Find where the given text appears and provide that cell's center as (X, Y) coordinate. 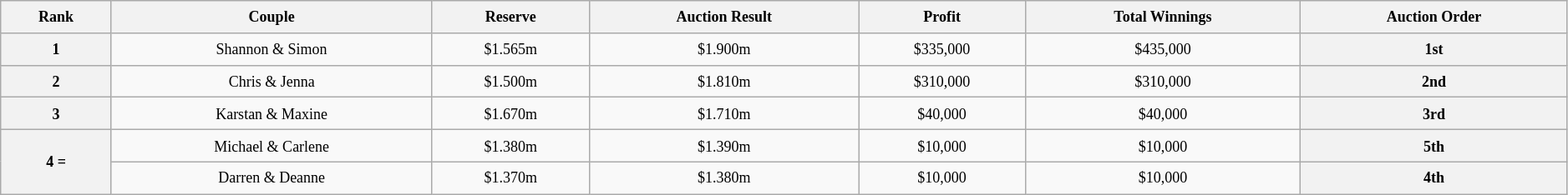
$1.390m (724, 145)
$1.500m (511, 82)
1st (1434, 48)
Auction Result (724, 17)
2nd (1434, 82)
$1.900m (724, 48)
5th (1434, 145)
4th (1434, 178)
3rd (1434, 113)
Couple (271, 17)
1 (57, 48)
$1.565m (511, 48)
Michael & Carlene (271, 145)
Auction Order (1434, 17)
4 = (57, 162)
2 (57, 82)
$1.710m (724, 113)
$335,000 (942, 48)
$1.370m (511, 178)
Shannon & Simon (271, 48)
3 (57, 113)
$1.810m (724, 82)
Karstan & Maxine (271, 113)
Reserve (511, 17)
$1.670m (511, 113)
Rank (57, 17)
Total Winnings (1163, 17)
Chris & Jenna (271, 82)
Profit (942, 17)
$435,000 (1163, 48)
Darren & Deanne (271, 178)
